Scan for the cell matching the given text and deliver its [x, y] coordinate at center. 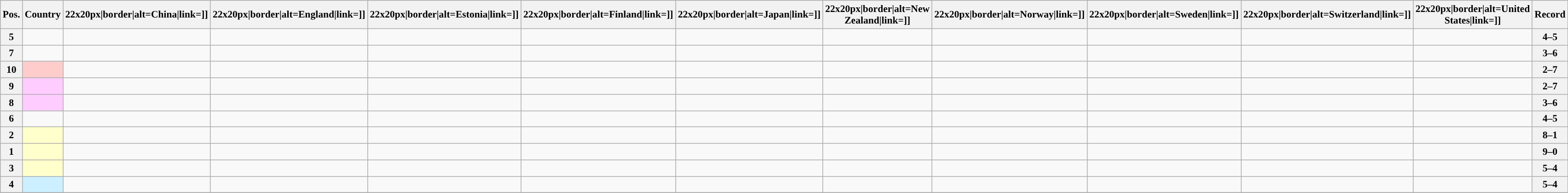
22x20px|border|alt=Japan|link=]] [749, 15]
22x20px|border|alt=Sweden|link=]] [1164, 15]
Country [43, 15]
8 [12, 103]
22x20px|border|alt=Norway|link=]] [1009, 15]
1 [12, 152]
4 [12, 185]
9 [12, 86]
5 [12, 37]
2 [12, 135]
6 [12, 119]
Pos. [12, 15]
22x20px|border|alt=England|link=]] [289, 15]
22x20px|border|alt=Switzerland|link=]] [1327, 15]
Record [1550, 15]
10 [12, 70]
22x20px|border|alt=New Zealand|link=]] [877, 15]
22x20px|border|alt=United States|link=]] [1473, 15]
22x20px|border|alt=China|link=]] [137, 15]
22x20px|border|alt=Estonia|link=]] [444, 15]
22x20px|border|alt=Finland|link=]] [598, 15]
7 [12, 53]
8–1 [1550, 135]
9–0 [1550, 152]
3 [12, 168]
